Detect which cell encompasses the target text, then output its (x, y) center coordinate. 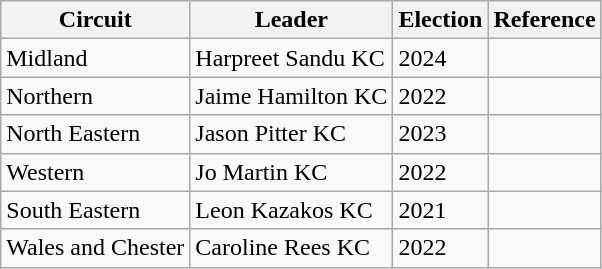
Leader (292, 20)
Jo Martin KC (292, 172)
2023 (440, 134)
Leon Kazakos KC (292, 210)
Western (96, 172)
Harpreet Sandu KC (292, 58)
Midland (96, 58)
Election (440, 20)
Jaime Hamilton KC (292, 96)
Caroline Rees KC (292, 248)
South Eastern (96, 210)
Northern (96, 96)
Circuit (96, 20)
Jason Pitter KC (292, 134)
Reference (544, 20)
2024 (440, 58)
Wales and Chester (96, 248)
2021 (440, 210)
North Eastern (96, 134)
